Locate the cell with the specified text and output its [x, y] center coordinate. 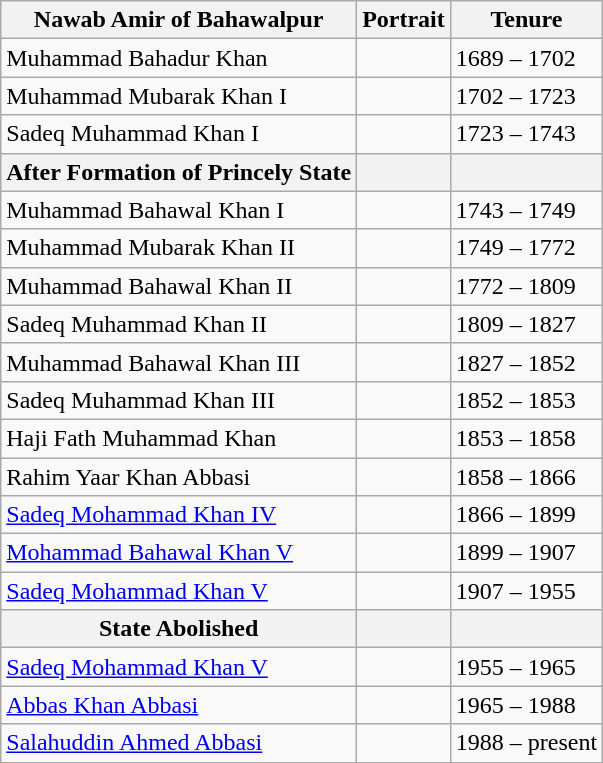
After Formation of Princely State [179, 172]
1809 – 1827 [526, 324]
Sadeq Muhammad Khan II [179, 324]
1749 – 1772 [526, 248]
Rahim Yaar Khan Abbasi [179, 477]
Salahuddin Ahmed Abbasi [179, 743]
Sadeq Muhammad Khan I [179, 134]
Tenure [526, 20]
1988 – present [526, 743]
1858 – 1866 [526, 477]
1827 – 1852 [526, 362]
1723 – 1743 [526, 134]
Muhammad Bahawal Khan III [179, 362]
1852 – 1853 [526, 400]
Nawab Amir of Bahawalpur [179, 20]
1702 – 1723 [526, 96]
1965 – 1988 [526, 705]
1772 – 1809 [526, 286]
1866 – 1899 [526, 515]
Sadeq Mohammad Khan IV [179, 515]
State Abolished [179, 629]
Mohammad Bahawal Khan V [179, 553]
Haji Fath Muhammad Khan [179, 438]
Muhammad Mubarak Khan I [179, 96]
1899 – 1907 [526, 553]
1853 – 1858 [526, 438]
Portrait [404, 20]
Muhammad Bahawal Khan I [179, 210]
Muhammad Bahawal Khan II [179, 286]
1955 – 1965 [526, 667]
1689 – 1702 [526, 58]
Muhammad Bahadur Khan [179, 58]
Sadeq Muhammad Khan III [179, 400]
1907 – 1955 [526, 591]
1743 – 1749 [526, 210]
Abbas Khan Abbasi [179, 705]
Muhammad Mubarak Khan II [179, 248]
